Extract the [X, Y] coordinate from the center of the cell holding the provided text.  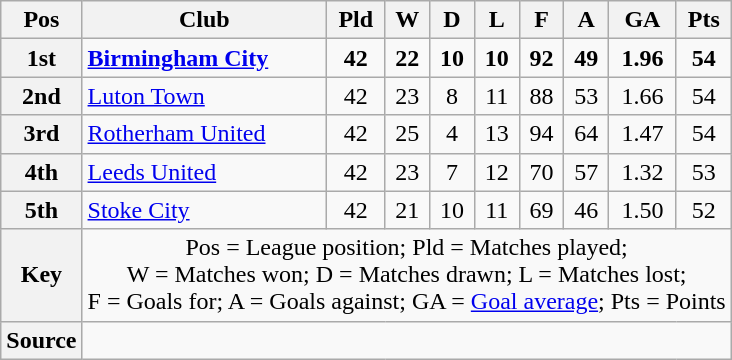
Club [204, 20]
1.47 [643, 134]
Rotherham United [204, 134]
69 [542, 210]
12 [496, 172]
Pos [42, 20]
1.50 [643, 210]
3rd [42, 134]
64 [586, 134]
22 [408, 58]
L [496, 20]
57 [586, 172]
2nd [42, 96]
GA [643, 20]
D [452, 20]
13 [496, 134]
1.66 [643, 96]
8 [452, 96]
1.96 [643, 58]
A [586, 20]
Pld [356, 20]
7 [452, 172]
1st [42, 58]
Pts [704, 20]
1.32 [643, 172]
Stoke City [204, 210]
Birmingham City [204, 58]
W [408, 20]
46 [586, 210]
52 [704, 210]
5th [42, 210]
F [542, 20]
94 [542, 134]
4 [452, 134]
Source [42, 340]
4th [42, 172]
49 [586, 58]
Leeds United [204, 172]
21 [408, 210]
Luton Town [204, 96]
88 [542, 96]
Key [42, 275]
92 [542, 58]
25 [408, 134]
70 [542, 172]
